Search for the cell housing the specified text and yield its [x, y] center coordinate. 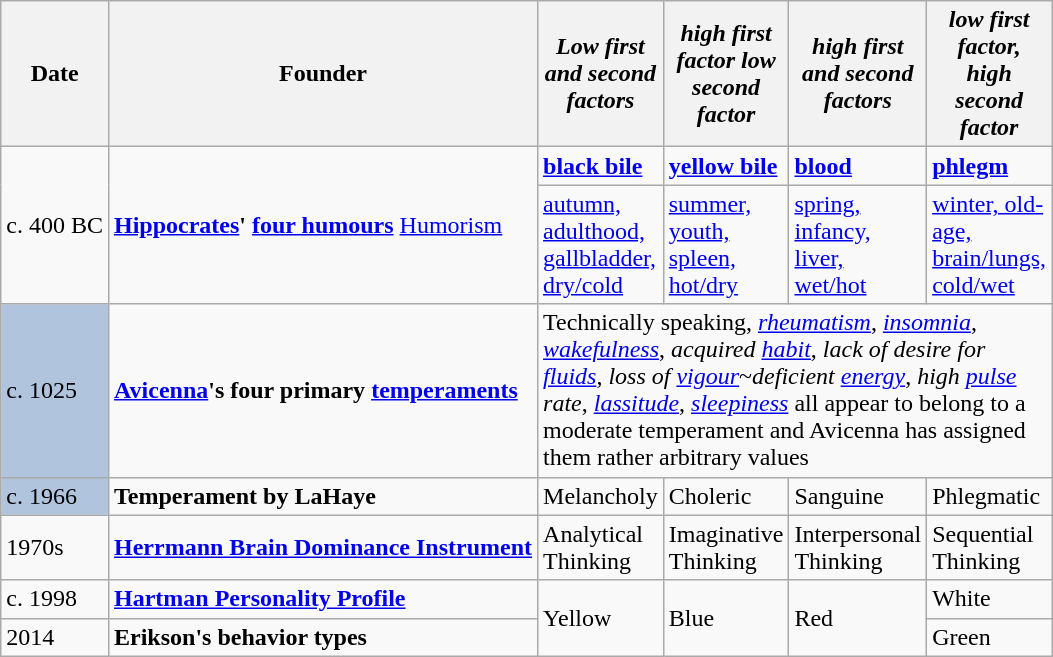
Date [55, 74]
spring, infancy, liver, wet/hot [858, 244]
high first and second factors [858, 74]
low first factor, high second factor [990, 74]
Avicenna's four primary temperaments [322, 390]
Hartman Personality Profile [322, 599]
yellow bile [726, 166]
phlegm [990, 166]
Choleric [726, 496]
Low first and second factors [601, 74]
Phlegmatic [990, 496]
c. 1998 [55, 599]
Hippocrates' four humours Humorism [322, 226]
c. 1966 [55, 496]
Interpersonal Thinking [858, 548]
high first factor low second factor [726, 74]
black bile [601, 166]
Sequential Thinking [990, 548]
White [990, 599]
blood [858, 166]
Blue [726, 618]
c. 1025 [55, 390]
Yellow [601, 618]
Imaginative Thinking [726, 548]
Temperament by LaHaye [322, 496]
Herrmann Brain Dominance Instrument [322, 548]
autumn, adulthood, gallbladder, dry/cold [601, 244]
Melancholy [601, 496]
Sanguine [858, 496]
Erikson's behavior types [322, 637]
c. 400 BC [55, 226]
Red [858, 618]
winter, old-age, brain/lungs, cold/wet [990, 244]
summer, youth, spleen, hot/dry [726, 244]
Analytical Thinking [601, 548]
Green [990, 637]
2014 [55, 637]
1970s [55, 548]
Founder [322, 74]
